Capture the cell that displays the provided text and extract its (x, y) central coordinate. 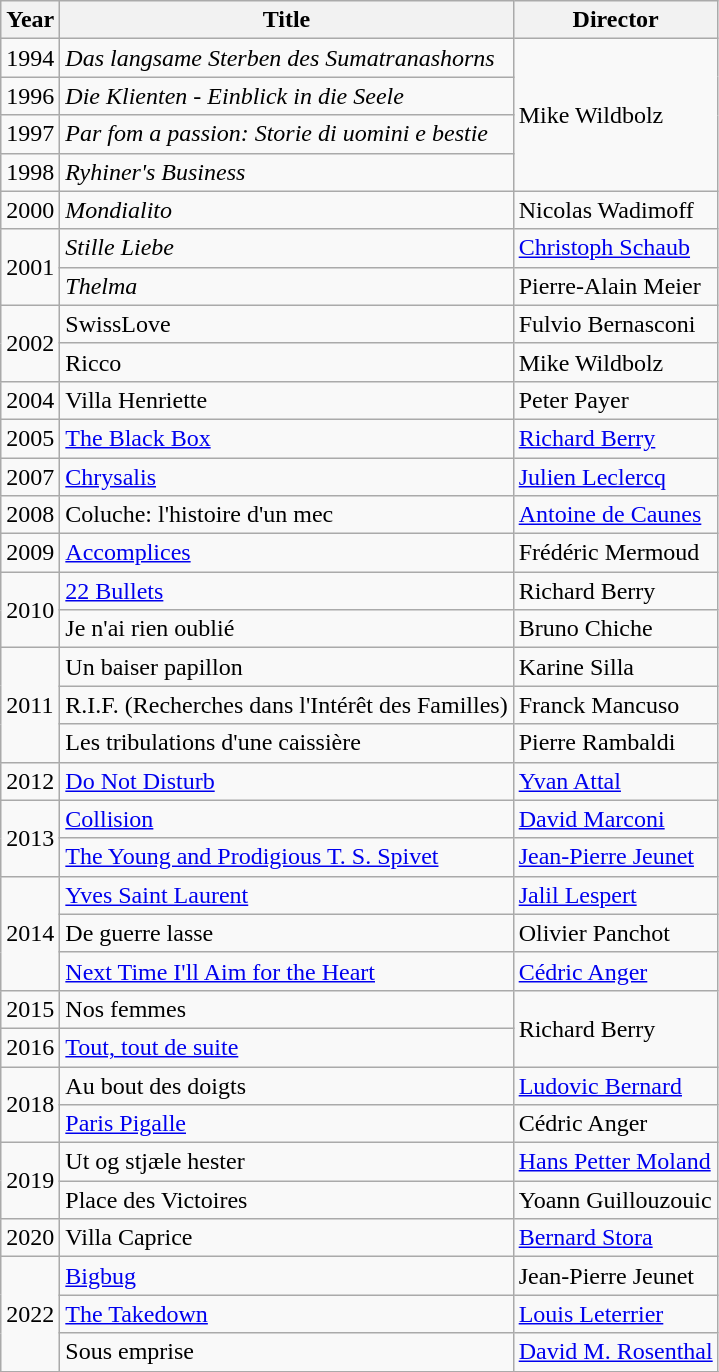
Pierre-Alain Meier (616, 286)
Nos femmes (286, 1009)
Antoine de Caunes (616, 515)
Jalil Lespert (616, 895)
Tout, tout de suite (286, 1047)
2008 (30, 515)
The Young and Prodigious T. S. Spivet (286, 857)
Thelma (286, 286)
De guerre lasse (286, 933)
2016 (30, 1047)
Villa Caprice (286, 1238)
Stille Liebe (286, 248)
Ryhiner's Business (286, 172)
2022 (30, 1314)
2007 (30, 477)
Julien Leclercq (616, 477)
Die Klienten - Einblick in die Seele (286, 96)
2001 (30, 267)
Pierre Rambaldi (616, 743)
The Takedown (286, 1314)
David Marconi (616, 819)
The Black Box (286, 438)
David M. Rosenthal (616, 1352)
22 Bullets (286, 591)
2000 (30, 210)
1997 (30, 134)
Bigbug (286, 1276)
Bernard Stora (616, 1238)
2020 (30, 1238)
2010 (30, 610)
Collision (286, 819)
Yoann Guillouzouic (616, 1200)
Les tribulations d'une caissière (286, 743)
2018 (30, 1104)
Title (286, 20)
Ut og stjæle hester (286, 1162)
Par fom a passion: Storie di uomini e bestie (286, 134)
Un baiser papillon (286, 667)
Place des Victoires (286, 1200)
2012 (30, 781)
Franck Mancuso (616, 705)
1996 (30, 96)
Bruno Chiche (616, 629)
Villa Henriette (286, 400)
2019 (30, 1181)
Do Not Disturb (286, 781)
Olivier Panchot (616, 933)
2015 (30, 1009)
Peter Payer (616, 400)
2014 (30, 933)
Paris Pigalle (286, 1124)
Yves Saint Laurent (286, 895)
Frédéric Mermoud (616, 553)
2005 (30, 438)
Chrysalis (286, 477)
Accomplices (286, 553)
2004 (30, 400)
1994 (30, 58)
2011 (30, 705)
Christoph Schaub (616, 248)
Au bout des doigts (286, 1085)
Ricco (286, 362)
Fulvio Bernasconi (616, 324)
Director (616, 20)
2002 (30, 343)
Coluche: l'histoire d'un mec (286, 515)
R.I.F. (Recherches dans l'Intérêt des Familles) (286, 705)
Yvan Attal (616, 781)
SwissLove (286, 324)
Karine Silla (616, 667)
Das langsame Sterben des Sumatranashorns (286, 58)
Louis Leterrier (616, 1314)
Next Time I'll Aim for the Heart (286, 971)
Ludovic Bernard (616, 1085)
2009 (30, 553)
Mondialito (286, 210)
Year (30, 20)
Sous emprise (286, 1352)
1998 (30, 172)
2013 (30, 838)
Je n'ai rien oublié (286, 629)
Hans Petter Moland (616, 1162)
Nicolas Wadimoff (616, 210)
